Scan for the cell matching the given text and deliver its [x, y] coordinate at center. 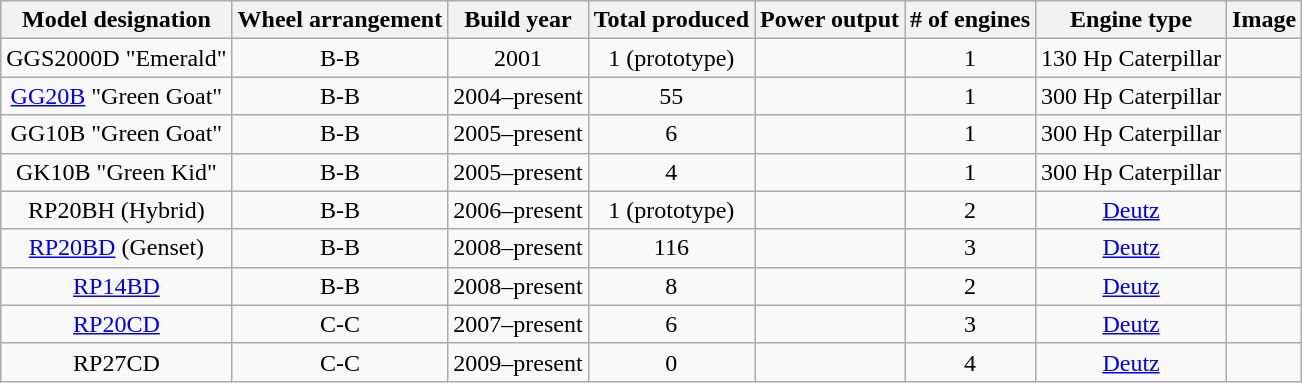
Build year [518, 20]
8 [671, 286]
Power output [830, 20]
GG10B "Green Goat" [116, 134]
Total produced [671, 20]
Model designation [116, 20]
RP20BH (Hybrid) [116, 210]
130 Hp Caterpillar [1132, 58]
0 [671, 362]
GGS2000D "Emerald" [116, 58]
RP27CD [116, 362]
2006–present [518, 210]
2009–present [518, 362]
GG20B "Green Goat" [116, 96]
RP20CD [116, 324]
# of engines [970, 20]
Wheel arrangement [340, 20]
Image [1264, 20]
2007–present [518, 324]
55 [671, 96]
GK10B "Green Kid" [116, 172]
116 [671, 248]
RP14BD [116, 286]
2004–present [518, 96]
2001 [518, 58]
RP20BD (Genset) [116, 248]
Engine type [1132, 20]
